Scan for the cell matching the given text and deliver its (X, Y) coordinate at center. 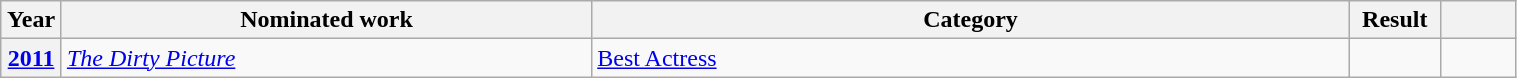
Nominated work (326, 20)
2011 (32, 58)
Category (971, 20)
Year (32, 20)
Result (1394, 20)
Best Actress (971, 58)
The Dirty Picture (326, 58)
